Return the (X, Y) coordinate for the center point of the cell that contains the specified text.  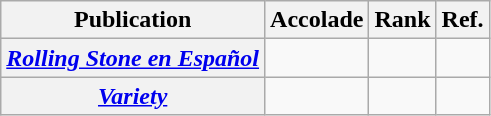
Ref. (462, 20)
Rolling Stone en Español (133, 58)
Rank (402, 20)
Variety (133, 96)
Accolade (317, 20)
Publication (133, 20)
